Pinpoint the cell where the given text exists, returning its (X, Y) midpoint coordinate. 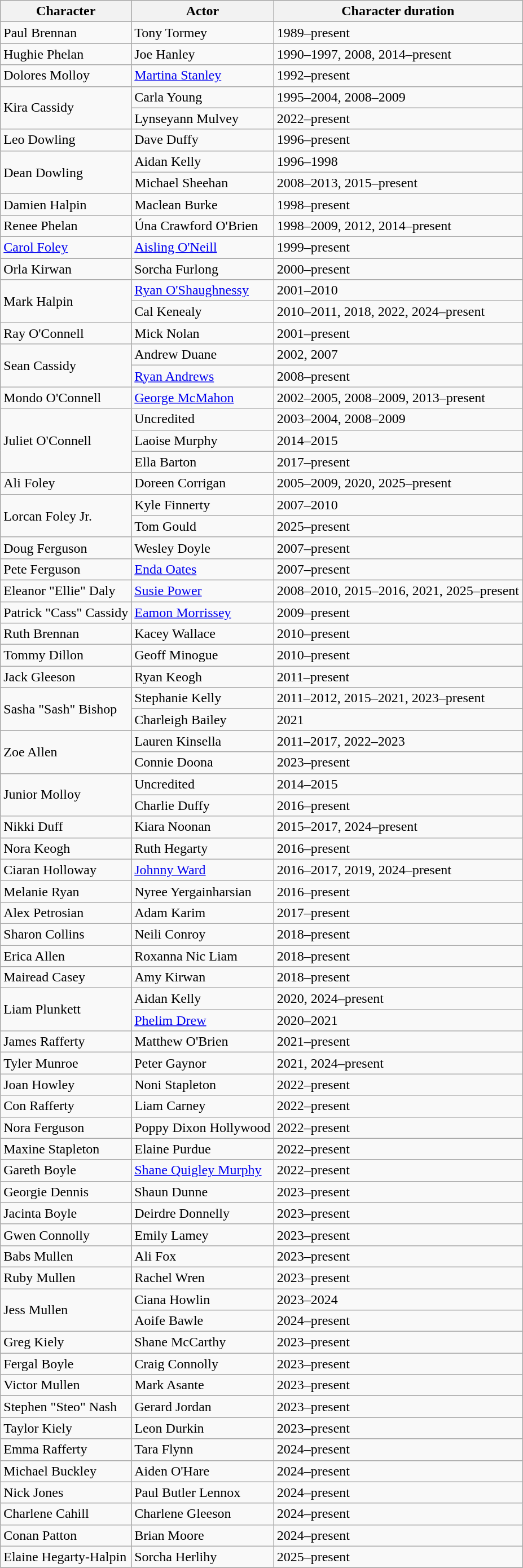
Joan Howley (66, 1085)
1996–1998 (398, 161)
Paul Brennan (66, 33)
Tony Tormey (203, 33)
Rachel Wren (203, 1278)
2021–present (398, 1042)
2010–2011, 2018, 2022, 2024–present (398, 312)
Kyle Finnerty (203, 505)
Michael Sheehan (203, 183)
Nora Keogh (66, 848)
Conan Patton (66, 1535)
Tom Gould (203, 526)
Aoife Bawle (203, 1321)
2016–2017, 2019, 2024–present (398, 870)
Tommy Dillon (66, 655)
2000–present (398, 269)
Aiden O'Hare (203, 1471)
Ali Foley (66, 483)
2011–present (398, 677)
Jack Gleeson (66, 677)
Deirdre Donnelly (203, 1213)
Greg Kiely (66, 1342)
Kiara Noonan (203, 827)
Emma Rafferty (66, 1450)
Amy Kirwan (203, 977)
Maclean Burke (203, 204)
Mondo O'Connell (66, 398)
Ella Barton (203, 462)
Joe Hanley (203, 54)
Alex Petrosian (66, 913)
2001–present (398, 333)
2021, 2024–present (398, 1063)
2021 (398, 720)
2023–2024 (398, 1299)
1999–present (398, 247)
Mairead Casey (66, 977)
Laoise Murphy (203, 441)
Gwen Connolly (66, 1235)
Connie Doona (203, 763)
1998–present (398, 204)
Actor (203, 11)
Matthew O'Brien (203, 1042)
2011–2017, 2022–2023 (398, 741)
2001–2010 (398, 290)
Johnny Ward (203, 870)
Mick Nolan (203, 333)
Nora Ferguson (66, 1127)
1992–present (398, 76)
Geoff Minogue (203, 655)
Brian Moore (203, 1535)
Emily Lamey (203, 1235)
Lauren Kinsella (203, 741)
Cal Kenealy (203, 312)
Aisling O'Neill (203, 247)
Stephanie Kelly (203, 698)
Lorcan Foley Jr. (66, 516)
1995–2004, 2008–2009 (398, 97)
2007–2010 (398, 505)
Gerard Jordan (203, 1407)
Sharon Collins (66, 934)
Ruth Hegarty (203, 848)
Enda Oates (203, 569)
Con Rafferty (66, 1106)
Carla Young (203, 97)
Wesley Doyle (203, 548)
Gareth Boyle (66, 1170)
George McMahon (203, 398)
James Rafferty (66, 1042)
Ali Fox (203, 1256)
Ryan Keogh (203, 677)
Jacinta Boyle (66, 1213)
Orla Kirwan (66, 269)
2002, 2007 (398, 355)
Babs Mullen (66, 1256)
Charlene Cahill (66, 1514)
2005–2009, 2020, 2025–present (398, 483)
2020–2021 (398, 1020)
2011–2012, 2015–2021, 2023–present (398, 698)
Ryan O'Shaughnessy (203, 290)
Charlene Gleeson (203, 1514)
Ciaran Holloway (66, 870)
Ruby Mullen (66, 1278)
Sean Cassidy (66, 365)
Pete Ferguson (66, 569)
Sorcha Herlihy (203, 1557)
Hughie Phelan (66, 54)
Dave Duffy (203, 140)
2008–2013, 2015–present (398, 183)
2020, 2024–present (398, 999)
Mark Halpin (66, 301)
Charleigh Bailey (203, 720)
Character duration (398, 11)
Zoe Allen (66, 752)
Stephen "Steo" Nash (66, 1407)
2008–2010, 2015–2016, 2021, 2025–present (398, 591)
Erica Allen (66, 956)
Liam Carney (203, 1106)
Junior Molloy (66, 795)
Michael Buckley (66, 1471)
Georgie Dennis (66, 1192)
Patrick "Cass" Cassidy (66, 612)
Tara Flynn (203, 1450)
1996–present (398, 140)
Sorcha Furlong (203, 269)
Doug Ferguson (66, 548)
Maxine Stapleton (66, 1149)
Shane Quigley Murphy (203, 1170)
Leo Dowling (66, 140)
Ray O'Connell (66, 333)
Martina Stanley (203, 76)
2009–present (398, 612)
Kira Cassidy (66, 108)
Susie Power (203, 591)
Leon Durkin (203, 1428)
2008–present (398, 376)
1998–2009, 2012, 2014–present (398, 226)
Neili Conroy (203, 934)
Craig Connolly (203, 1364)
Taylor Kiely (66, 1428)
Tyler Munroe (66, 1063)
Dolores Molloy (66, 76)
Carol Foley (66, 247)
Ryan Andrews (203, 376)
Renee Phelan (66, 226)
Liam Plunkett (66, 1010)
Poppy Dixon Hollywood (203, 1127)
Elaine Purdue (203, 1149)
Lynseyann Mulvey (203, 118)
Eamon Morrissey (203, 612)
Adam Karim (203, 913)
2003–2004, 2008–2009 (398, 419)
Dean Dowling (66, 172)
Peter Gaynor (203, 1063)
Eleanor "Ellie" Daly (66, 591)
Jess Mullen (66, 1310)
Juliet O'Connell (66, 441)
Damien Halpin (66, 204)
Nikki Duff (66, 827)
Sasha "Sash" Bishop (66, 709)
Shaun Dunne (203, 1192)
Noni Stapleton (203, 1085)
1989–present (398, 33)
Shane McCarthy (203, 1342)
Charlie Duffy (203, 805)
Úna Crawford O'Brien (203, 226)
Fergal Boyle (66, 1364)
Nyree Yergainharsian (203, 891)
Paul Butler Lennox (203, 1492)
Nick Jones (66, 1492)
Melanie Ryan (66, 891)
Kacey Wallace (203, 634)
Elaine Hegarty-Halpin (66, 1557)
Victor Mullen (66, 1385)
Ruth Brennan (66, 634)
Ciana Howlin (203, 1299)
1990–1997, 2008, 2014–present (398, 54)
Phelim Drew (203, 1020)
2015–2017, 2024–present (398, 827)
Doreen Corrigan (203, 483)
Roxanna Nic Liam (203, 956)
Andrew Duane (203, 355)
Character (66, 11)
Mark Asante (203, 1385)
2002–2005, 2008–2009, 2013–present (398, 398)
